Search for the cell housing the specified text and yield its [x, y] center coordinate. 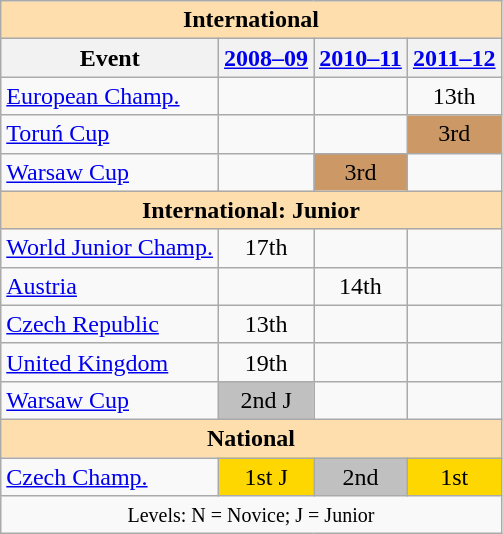
Event [110, 58]
Czech Champ. [110, 477]
2010–11 [361, 58]
2nd [361, 477]
United Kingdom [110, 362]
1st J [266, 477]
2011–12 [454, 58]
2008–09 [266, 58]
Czech Republic [110, 324]
14th [361, 286]
17th [266, 248]
National [251, 438]
Toruń Cup [110, 134]
Levels: N = Novice; J = Junior [251, 515]
Austria [110, 286]
European Champ. [110, 96]
International [251, 20]
World Junior Champ. [110, 248]
1st [454, 477]
International: Junior [251, 210]
2nd J [266, 400]
19th [266, 362]
